For the text-containing cell, return its midpoint in [X, Y] coordinate format. 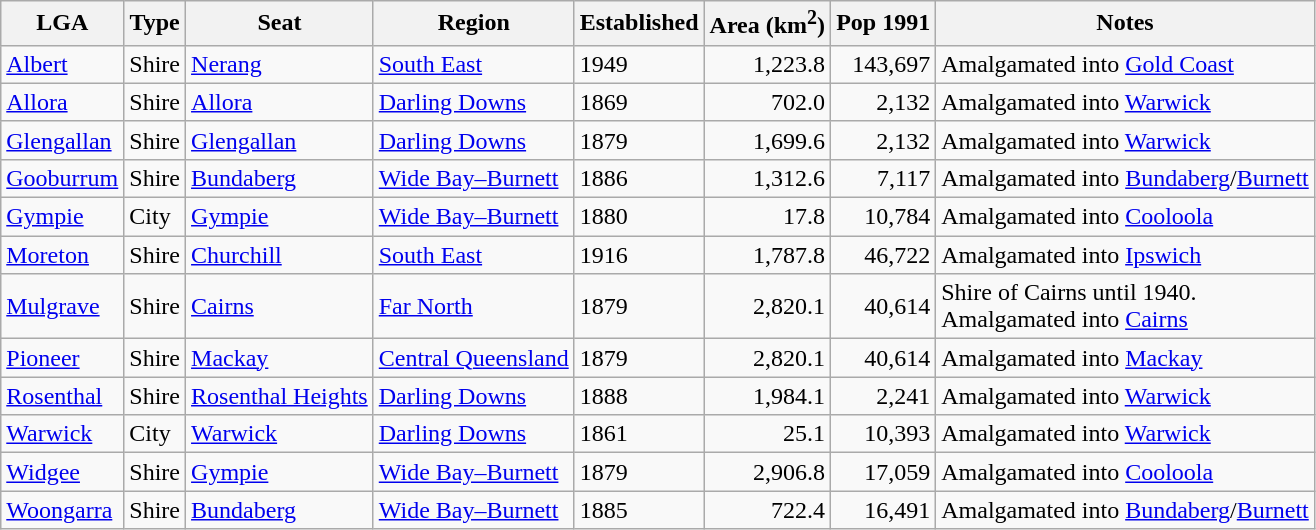
1886 [639, 178]
Type [155, 24]
Nerang [280, 64]
1880 [639, 217]
Widgee [62, 472]
2,241 [884, 396]
7,117 [884, 178]
Moreton [62, 255]
Amalgamated into Mackay [1126, 358]
1916 [639, 255]
Amalgamated into Ipswich [1126, 255]
Mackay [280, 358]
1888 [639, 396]
10,393 [884, 434]
25.1 [768, 434]
Seat [280, 24]
16,491 [884, 510]
17.8 [768, 217]
Region [474, 24]
143,697 [884, 64]
Shire of Cairns until 1940.Amalgamated into Cairns [1126, 306]
Far North [474, 306]
46,722 [884, 255]
Rosenthal Heights [280, 396]
17,059 [884, 472]
702.0 [768, 102]
1861 [639, 434]
Albert [62, 64]
2,906.8 [768, 472]
722.4 [768, 510]
Pop 1991 [884, 24]
1,787.8 [768, 255]
1949 [639, 64]
1,699.6 [768, 140]
Woongarra [62, 510]
1,312.6 [768, 178]
Central Queensland [474, 358]
Gooburrum [62, 178]
Established [639, 24]
Amalgamated into Gold Coast [1126, 64]
1885 [639, 510]
Area (km2) [768, 24]
10,784 [884, 217]
Cairns [280, 306]
1,223.8 [768, 64]
Pioneer [62, 358]
1,984.1 [768, 396]
Mulgrave [62, 306]
Churchill [280, 255]
LGA [62, 24]
Rosenthal [62, 396]
Notes [1126, 24]
1869 [639, 102]
